Return the (X, Y) coordinate for the center point of the cell that contains the specified text.  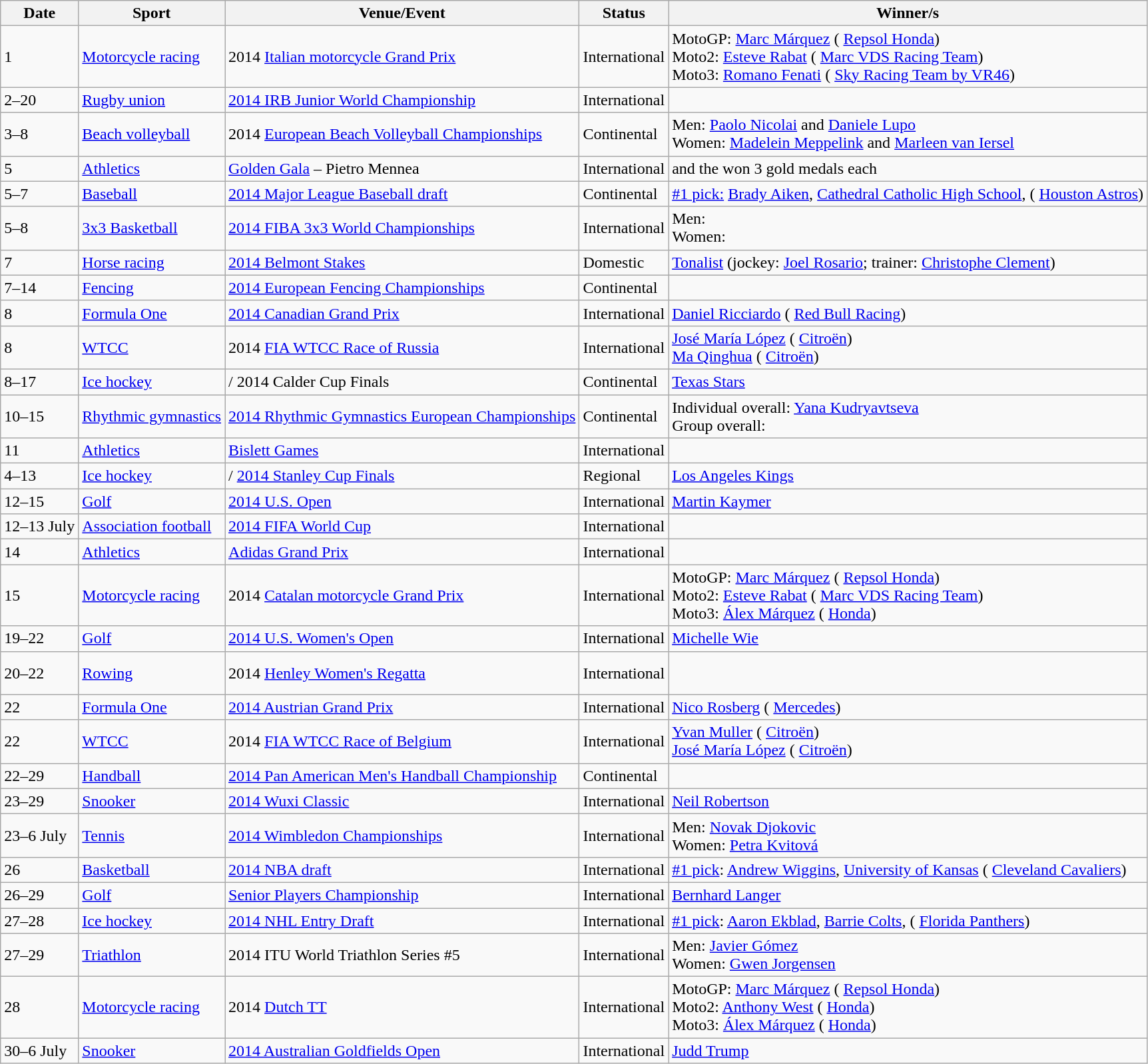
2014 Pan American Men's Handball Championship (402, 776)
2014 Catalan motorcycle Grand Prix (402, 595)
Horse racing (152, 262)
Individual overall: Yana Kudryavtseva Group overall: (908, 415)
Men: Women: (908, 228)
Fencing (152, 288)
2014 FIBA 3x3 World Championships (402, 228)
2014 European Beach Volleyball Championships (402, 134)
#1 pick: Andrew Wiggins, University of Kansas ( Cleveland Cavaliers) (908, 870)
14 (40, 552)
Men: Paolo Nicolai and Daniele LupoWomen: Madelein Meppelink and Marleen van Iersel (908, 134)
Handball (152, 776)
Senior Players Championship (402, 895)
12–15 (40, 501)
5 (40, 168)
Martin Kaymer (908, 501)
Tonalist (jockey: Joel Rosario; trainer: Christophe Clement) (908, 262)
3x3 Basketball (152, 228)
2014 Dutch TT (402, 1007)
22–29 (40, 776)
Judd Trump (908, 1051)
Association football (152, 527)
10–15 (40, 415)
Winner/s (908, 13)
2014 ITU World Triathlon Series #5 (402, 955)
27–29 (40, 955)
Rhythmic gymnastics (152, 415)
Los Angeles Kings (908, 476)
Rowing (152, 672)
Texas Stars (908, 382)
2–20 (40, 100)
Beach volleyball (152, 134)
23–29 (40, 801)
Domestic (624, 262)
Daniel Ricciardo ( Red Bull Racing) (908, 313)
2014 Henley Women's Regatta (402, 672)
2014 NBA draft (402, 870)
MotoGP: Marc Márquez ( Repsol Honda)Moto2: Esteve Rabat ( Marc VDS Racing Team)Moto3: Romano Fenati ( Sky Racing Team by VR46) (908, 57)
Yvan Muller ( Citroën) José María López ( Citroën) (908, 742)
11 (40, 451)
8–17 (40, 382)
Rugby union (152, 100)
7–14 (40, 288)
26–29 (40, 895)
3–8 (40, 134)
and the won 3 gold medals each (908, 168)
Date (40, 13)
Men: Novak Djokovic Women: Petra Kvitová (908, 835)
Baseball (152, 194)
Men: Javier GómezWomen: Gwen Jorgensen (908, 955)
/ 2014 Stanley Cup Finals (402, 476)
2014 Canadian Grand Prix (402, 313)
2014 Belmont Stakes (402, 262)
2014 European Fencing Championships (402, 288)
Adidas Grand Prix (402, 552)
Golden Gala – Pietro Mennea (402, 168)
4–13 (40, 476)
2014 Austrian Grand Prix (402, 707)
2014 Italian motorcycle Grand Prix (402, 57)
Bislett Games (402, 451)
20–22 (40, 672)
26 (40, 870)
19–22 (40, 639)
1 (40, 57)
2014 NHL Entry Draft (402, 921)
Venue/Event (402, 13)
/ 2014 Calder Cup Finals (402, 382)
Triathlon (152, 955)
30–6 July (40, 1051)
2014 FIA WTCC Race of Russia (402, 348)
2014 Major League Baseball draft (402, 194)
Michelle Wie (908, 639)
2014 IRB Junior World Championship (402, 100)
7 (40, 262)
MotoGP: Marc Márquez ( Repsol Honda)Moto2: Esteve Rabat ( Marc VDS Racing Team)Moto3: Álex Márquez ( Honda) (908, 595)
2014 FIA WTCC Race of Belgium (402, 742)
#1 pick: Aaron Ekblad, Barrie Colts, ( Florida Panthers) (908, 921)
José María López ( Citroën) Ma Qinghua ( Citroën) (908, 348)
#1 pick: Brady Aiken, Cathedral Catholic High School, ( Houston Astros) (908, 194)
2014 Wimbledon Championships (402, 835)
28 (40, 1007)
2014 FIFA World Cup (402, 527)
2014 Rhythmic Gymnastics European Championships (402, 415)
2014 U.S. Women's Open (402, 639)
Regional (624, 476)
MotoGP: Marc Márquez ( Repsol Honda)Moto2: Anthony West ( Honda)Moto3: Álex Márquez ( Honda) (908, 1007)
27–28 (40, 921)
23–6 July (40, 835)
5–8 (40, 228)
12–13 July (40, 527)
Nico Rosberg ( Mercedes) (908, 707)
Basketball (152, 870)
2014 U.S. Open (402, 501)
Status (624, 13)
Bernhard Langer (908, 895)
2014 Australian Goldfields Open (402, 1051)
Neil Robertson (908, 801)
5–7 (40, 194)
Tennis (152, 835)
2014 Wuxi Classic (402, 801)
Sport (152, 13)
15 (40, 595)
